Find where the given text appears and provide that cell's center as [x, y] coordinate. 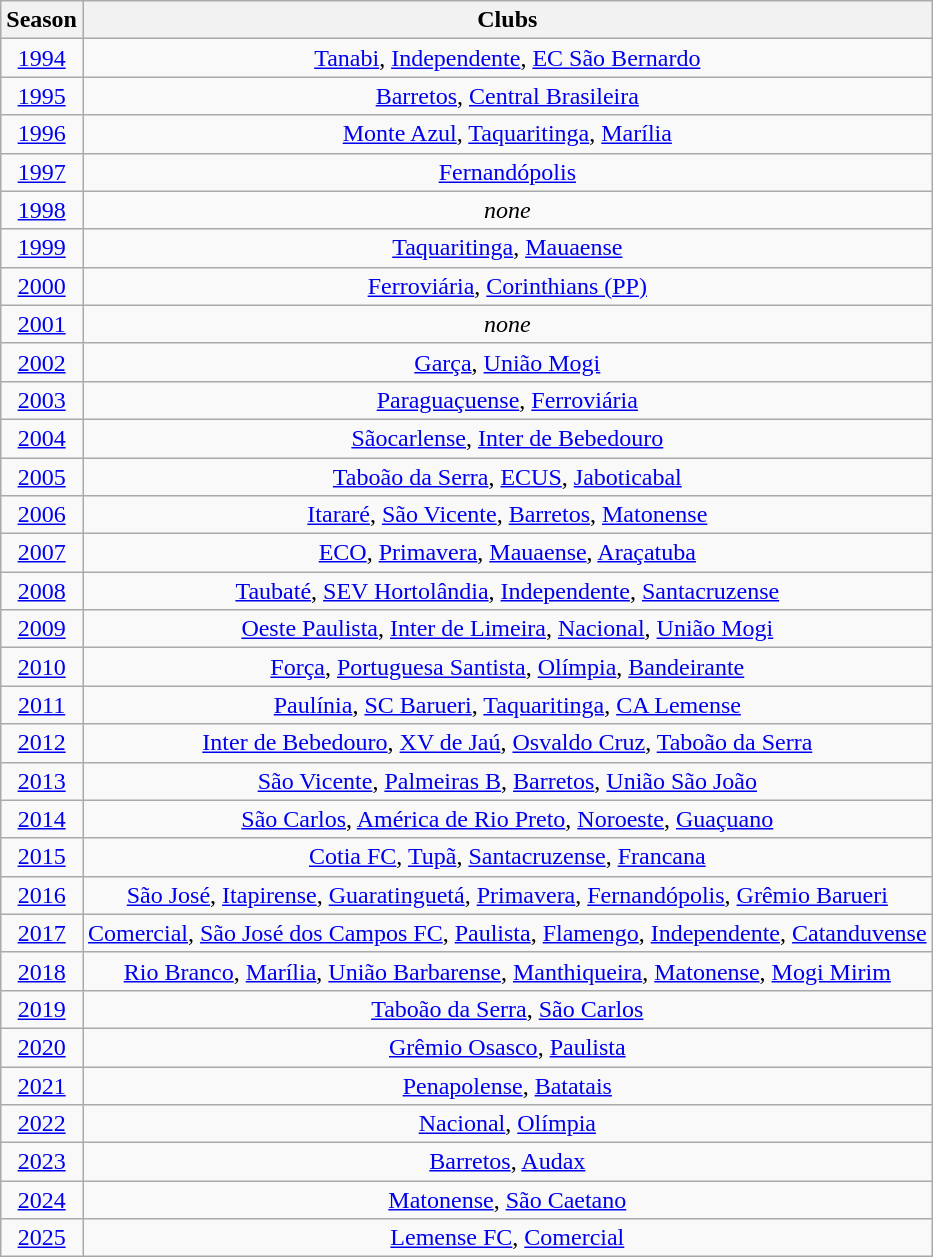
2020 [42, 1047]
2022 [42, 1124]
2004 [42, 438]
Paraguaçuense, Ferroviária [507, 400]
2001 [42, 324]
2024 [42, 1200]
2011 [42, 705]
Inter de Bebedouro, XV de Jaú, Osvaldo Cruz, Taboão da Serra [507, 743]
ECO, Primavera, Mauaense, Araçatuba [507, 553]
Tanabi, Independente, EC São Bernardo [507, 58]
Season [42, 20]
1999 [42, 248]
2023 [42, 1162]
Cotia FC, Tupã, Santacruzense, Francana [507, 857]
2010 [42, 667]
Taboão da Serra, ECUS, Jaboticabal [507, 477]
São José, Itapirense, Guaratinguetá, Primavera, Fernandópolis, Grêmio Barueri [507, 895]
2019 [42, 1009]
Taquaritinga, Mauaense [507, 248]
1997 [42, 172]
Sãocarlense, Inter de Bebedouro [507, 438]
Barretos, Audax [507, 1162]
2002 [42, 362]
2005 [42, 477]
Força, Portuguesa Santista, Olímpia, Bandeirante [507, 667]
2021 [42, 1085]
Monte Azul, Taquaritinga, Marília [507, 134]
2007 [42, 553]
2013 [42, 781]
2015 [42, 857]
1998 [42, 210]
Penapolense, Batatais [507, 1085]
2000 [42, 286]
Taboão da Serra, São Carlos [507, 1009]
Itararé, São Vicente, Barretos, Matonense [507, 515]
Matonense, São Caetano [507, 1200]
Barretos, Central Brasileira [507, 96]
Fernandópolis [507, 172]
1995 [42, 96]
2009 [42, 629]
2018 [42, 971]
Oeste Paulista, Inter de Limeira, Nacional, União Mogi [507, 629]
2003 [42, 400]
Rio Branco, Marília, União Barbarense, Manthiqueira, Matonense, Mogi Mirim [507, 971]
Paulínia, SC Barueri, Taquaritinga, CA Lemense [507, 705]
São Vicente, Palmeiras B, Barretos, União São João [507, 781]
2025 [42, 1238]
Grêmio Osasco, Paulista [507, 1047]
2012 [42, 743]
São Carlos, América de Rio Preto, Noroeste, Guaçuano [507, 819]
Lemense FC, Comercial [507, 1238]
2017 [42, 933]
2008 [42, 591]
2014 [42, 819]
2016 [42, 895]
Nacional, Olímpia [507, 1124]
Garça, União Mogi [507, 362]
Clubs [507, 20]
Comercial, São José dos Campos FC, Paulista, Flamengo, Independente, Catanduvense [507, 933]
1994 [42, 58]
1996 [42, 134]
Taubaté, SEV Hortolândia, Independente, Santacruzense [507, 591]
2006 [42, 515]
Ferroviária, Corinthians (PP) [507, 286]
